Search for the cell housing the specified text and yield its [x, y] center coordinate. 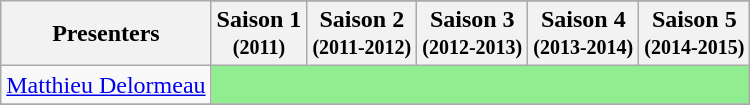
Presenters [106, 34]
Saison 2(2011-2012) [362, 34]
Saison 3(2012-2013) [472, 34]
Saison 1(2011) [259, 34]
Saison 5(2014-2015) [694, 34]
Saison 4(2013-2014) [584, 34]
Matthieu Delormeau [106, 85]
